Capture the cell that displays the provided text and extract its (x, y) central coordinate. 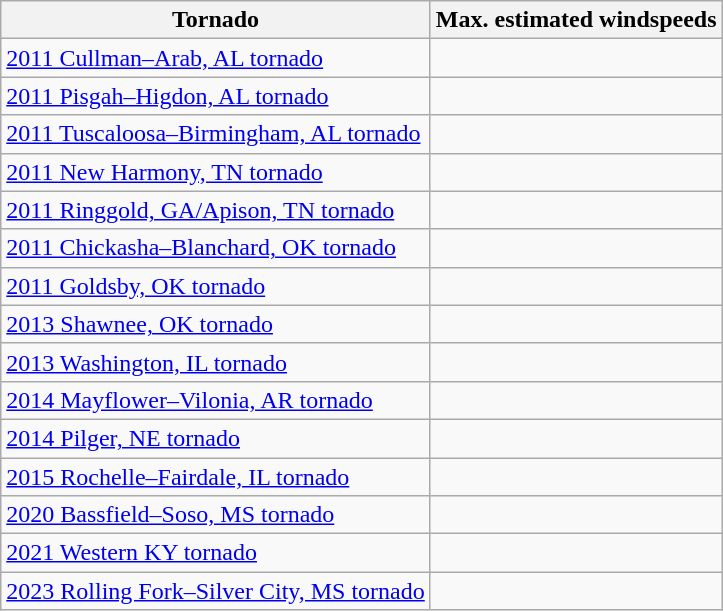
2011 Ringgold, GA/Apison, TN tornado (216, 210)
2011 Chickasha–Blanchard, OK tornado (216, 248)
2023 Rolling Fork–Silver City, MS tornado (216, 591)
2014 Mayflower–Vilonia, AR tornado (216, 400)
2013 Washington, IL tornado (216, 362)
2013 Shawnee, OK tornado (216, 324)
2021 Western KY tornado (216, 553)
2011 New Harmony, TN tornado (216, 172)
2014 Pilger, NE tornado (216, 438)
2011 Cullman–Arab, AL tornado (216, 58)
2011 Tuscaloosa–Birmingham, AL tornado (216, 134)
2011 Goldsby, OK tornado (216, 286)
Tornado (216, 20)
Max. estimated windspeeds (576, 20)
2011 Pisgah–Higdon, AL tornado (216, 96)
2015 Rochelle–Fairdale, IL tornado (216, 477)
2020 Bassfield–Soso, MS tornado (216, 515)
